For the text-containing cell, return its midpoint in [x, y] coordinate format. 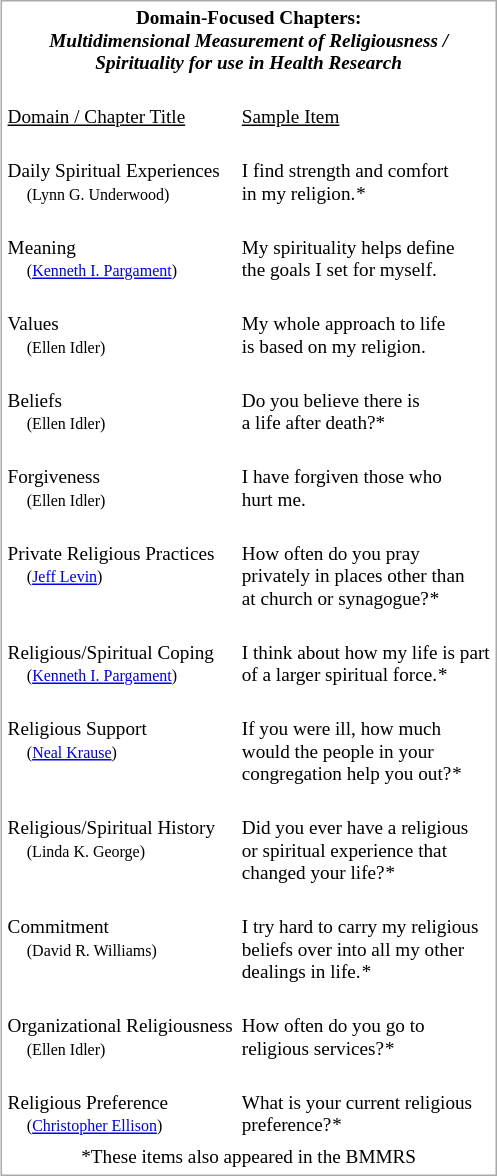
Beliefs (Ellen Idler) [120, 401]
I try hard to carry my religiousbeliefs over into all my otherdealings in life.* [366, 939]
Commitment (David R. Williams) [120, 939]
How often do you go toreligious services?* [366, 1027]
My whole approach to lifeis based on my religion. [366, 325]
Daily Spiritual Experiences (Lynn G. Underwood) [120, 172]
Domain / Chapter Title [120, 106]
I think about how my life is partof a larger spiritual force.* [366, 653]
I find strength and comfortin my religion.* [366, 172]
Values (Ellen Idler) [120, 325]
Religious Preference (Christopher Ellison) [120, 1103]
Meaning (Kenneth I. Pargament) [120, 248]
Forgiveness (Ellen Idler) [120, 478]
How often do you prayprivately in places other thanat church or synagogue?* [366, 565]
Did you ever have a religiousor spiritual experience thatchanged your life?* [366, 840]
Domain-Focused Chapters:Multidimensional Measurement of Religiousness /Spirituality for use in Health Research [249, 41]
Do you believe there isa life after death?* [366, 401]
*These items also appeared in the BMMRS [249, 1157]
If you were ill, how muchwould the people in yourcongregation help you out?* [366, 741]
Sample Item [366, 106]
Organizational Religiousness (Ellen Idler) [120, 1027]
Religious/Spiritual History (Linda K. George) [120, 840]
Religious Support (Neal Krause) [120, 741]
What is your current religiouspreference?* [366, 1103]
Private Religious Practices (Jeff Levin) [120, 565]
Religious/Spiritual Coping (Kenneth I. Pargament) [120, 653]
My spirituality helps definethe goals I set for myself. [366, 248]
I have forgiven those whohurt me. [366, 478]
